Extract the [x, y] coordinate from the center of the cell holding the provided text.  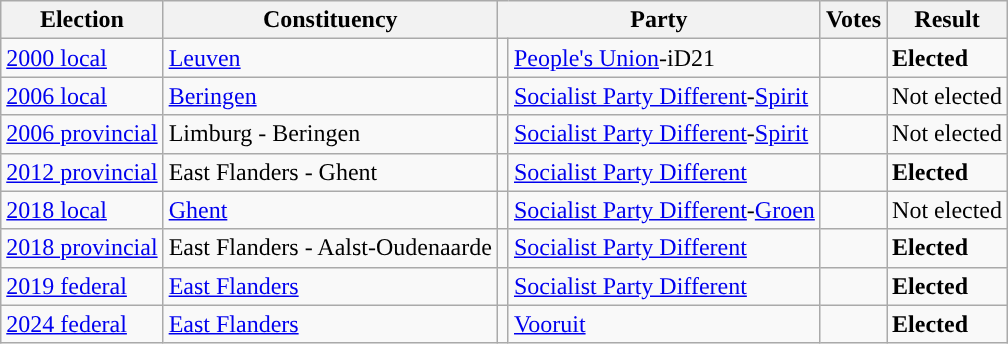
Beringen [330, 96]
Socialist Party Different-Groen [664, 210]
East Flanders - Aalst-Oudenaarde [330, 248]
Limburg - Beringen [330, 134]
Party [658, 20]
2000 local [82, 58]
2012 provincial [82, 172]
2018 provincial [82, 248]
East Flanders - Ghent [330, 172]
2024 federal [82, 324]
Leuven [330, 58]
2018 local [82, 210]
Votes [853, 20]
Ghent [330, 210]
People's Union-iD21 [664, 58]
2006 provincial [82, 134]
Constituency [330, 20]
Vooruit [664, 324]
2006 local [82, 96]
Election [82, 20]
Result [948, 20]
2019 federal [82, 286]
